Return (x, y) of the center of cell containing provided text 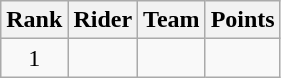
Rider (103, 20)
Rank (34, 20)
Points (242, 20)
Team (172, 20)
1 (34, 58)
